Capture the cell that displays the provided text and extract its [x, y] central coordinate. 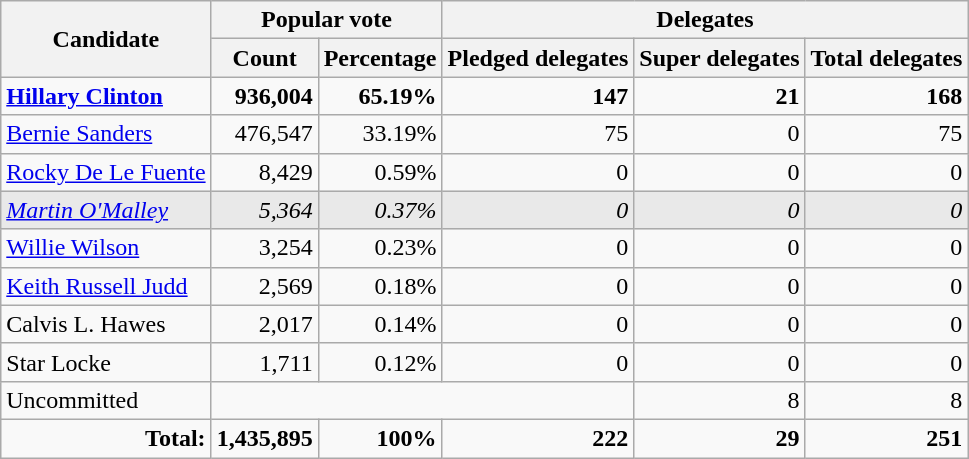
0.59% [380, 172]
0.18% [380, 286]
Super delegates [720, 58]
Delegates [705, 20]
Popular vote [326, 20]
Uncommitted [106, 400]
Candidate [106, 39]
Total: [106, 438]
Pledged delegates [538, 58]
100% [380, 438]
29 [720, 438]
2,569 [264, 286]
33.19% [380, 134]
21 [720, 96]
5,364 [264, 210]
0.14% [380, 324]
3,254 [264, 248]
Willie Wilson [106, 248]
Keith Russell Judd [106, 286]
0.12% [380, 362]
Bernie Sanders [106, 134]
251 [886, 438]
147 [538, 96]
168 [886, 96]
Rocky De Le Fuente [106, 172]
Martin O'Malley [106, 210]
1,435,895 [264, 438]
Star Locke [106, 362]
0.23% [380, 248]
Calvis L. Hawes [106, 324]
2,017 [264, 324]
0.37% [380, 210]
936,004 [264, 96]
65.19% [380, 96]
476,547 [264, 134]
Percentage [380, 58]
Hillary Clinton [106, 96]
222 [538, 438]
8,429 [264, 172]
1,711 [264, 362]
Count [264, 58]
Total delegates [886, 58]
